Search for the cell housing the specified text and yield its (X, Y) center coordinate. 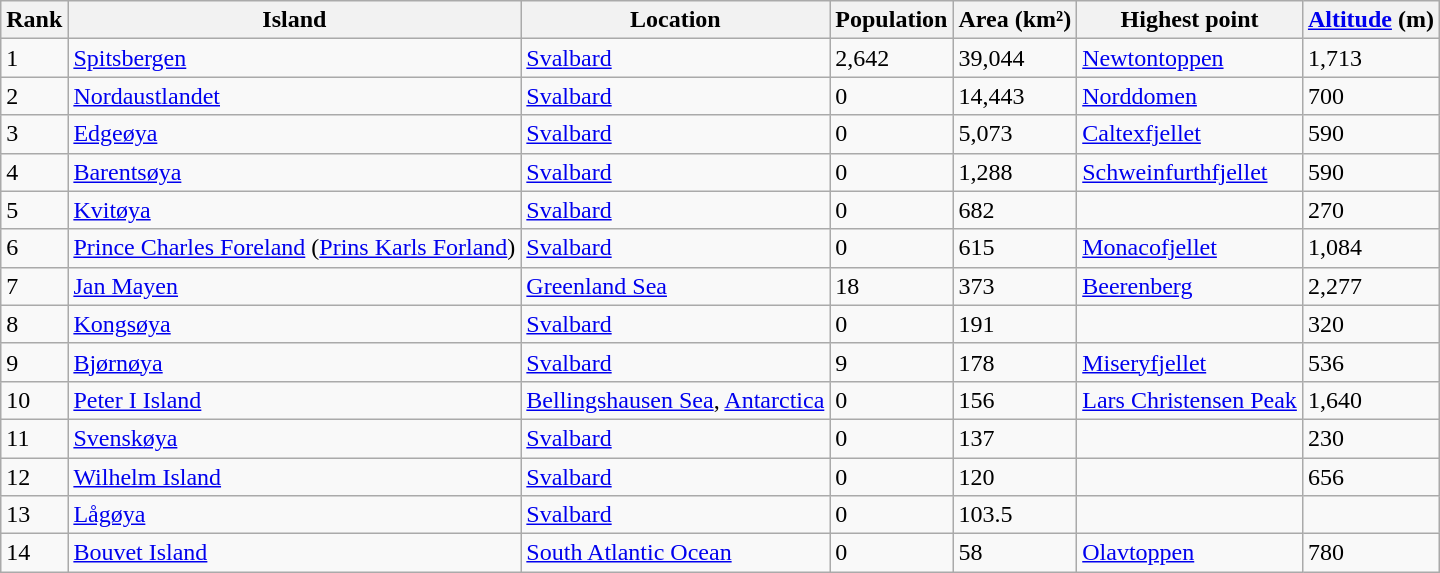
Edgeøya (294, 134)
6 (34, 248)
Altitude (m) (1370, 20)
Wilhelm Island (294, 477)
682 (1015, 210)
12 (34, 477)
1 (34, 58)
1,713 (1370, 58)
10 (34, 400)
5 (34, 210)
Area (km²) (1015, 20)
120 (1015, 477)
Newtontoppen (1190, 58)
Highest point (1190, 20)
Norddomen (1190, 96)
Bellingshausen Sea, Antarctica (676, 400)
Nordaustlandet (294, 96)
Kvitøya (294, 210)
Prince Charles Foreland (Prins Karls Forland) (294, 248)
South Atlantic Ocean (676, 553)
4 (34, 172)
Greenland Sea (676, 286)
1,084 (1370, 248)
11 (34, 438)
Jan Mayen (294, 286)
373 (1015, 286)
Barentsøya (294, 172)
Kongsøya (294, 324)
58 (1015, 553)
Location (676, 20)
Rank (34, 20)
1,640 (1370, 400)
Olavtoppen (1190, 553)
Lars Christensen Peak (1190, 400)
Schweinfurthfjellet (1190, 172)
Population (892, 20)
8 (34, 324)
14 (34, 553)
39,044 (1015, 58)
191 (1015, 324)
Island (294, 20)
780 (1370, 553)
18 (892, 286)
14,443 (1015, 96)
Beerenberg (1190, 286)
Caltexfjellet (1190, 134)
7 (34, 286)
700 (1370, 96)
Miseryfjellet (1190, 362)
230 (1370, 438)
3 (34, 134)
137 (1015, 438)
Bjørnøya (294, 362)
320 (1370, 324)
2,277 (1370, 286)
156 (1015, 400)
2,642 (892, 58)
13 (34, 515)
Peter I Island (294, 400)
1,288 (1015, 172)
Svenskøya (294, 438)
Bouvet Island (294, 553)
5,073 (1015, 134)
Monacofjellet (1190, 248)
2 (34, 96)
178 (1015, 362)
615 (1015, 248)
103.5 (1015, 515)
536 (1370, 362)
270 (1370, 210)
Spitsbergen (294, 58)
Lågøya (294, 515)
656 (1370, 477)
